Provide the [X, Y] coordinate of the cell's center where the given text is located.  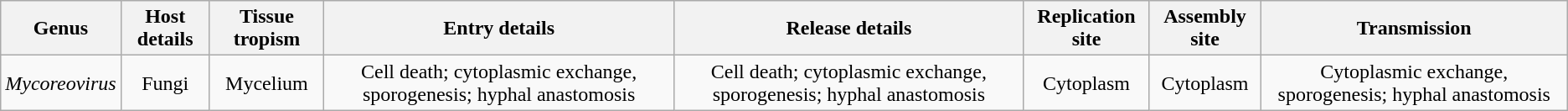
Host details [165, 29]
Mycelium [266, 82]
Entry details [499, 29]
Mycoreovirus [60, 82]
Cytoplasmic exchange, sporogenesis; hyphal anastomosis [1414, 82]
Release details [849, 29]
Genus [60, 29]
Transmission [1414, 29]
Fungi [165, 82]
Replication site [1086, 29]
Tissue tropism [266, 29]
Assembly site [1204, 29]
